Capture the cell that displays the provided text and extract its (X, Y) central coordinate. 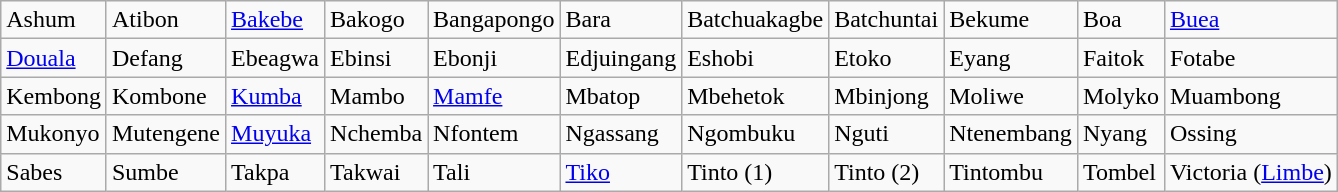
Kombone (166, 96)
Bekume (1011, 20)
Nchemba (376, 134)
Ntenembang (1011, 134)
Atibon (166, 20)
Ngombuku (756, 134)
Mamfe (494, 96)
Tinto (2) (886, 172)
Bakebe (276, 20)
Mbinjong (886, 96)
Victoria (Limbe) (1250, 172)
Muyuka (276, 134)
Nyang (1120, 134)
Defang (166, 58)
Ebinsi (376, 58)
Mbehetok (756, 96)
Mutengene (166, 134)
Takpa (276, 172)
Edjuingang (621, 58)
Eyang (1011, 58)
Douala (54, 58)
Ossing (1250, 134)
Kembong (54, 96)
Kumba (276, 96)
Faitok (1120, 58)
Takwai (376, 172)
Tali (494, 172)
Moliwe (1011, 96)
Sabes (54, 172)
Eshobi (756, 58)
Etoko (886, 58)
Ebeagwa (276, 58)
Ashum (54, 20)
Batchuakagbe (756, 20)
Boa (1120, 20)
Tintombu (1011, 172)
Nguti (886, 134)
Mukonyo (54, 134)
Ebonji (494, 58)
Tiko (621, 172)
Fotabe (1250, 58)
Bara (621, 20)
Ngassang (621, 134)
Bakogo (376, 20)
Nfontem (494, 134)
Tinto (1) (756, 172)
Mbatop (621, 96)
Muambong (1250, 96)
Buea (1250, 20)
Molyko (1120, 96)
Bangapongo (494, 20)
Sumbe (166, 172)
Tombel (1120, 172)
Mambo (376, 96)
Batchuntai (886, 20)
